Return the (x, y) coordinate for the center point of the cell that contains the specified text.  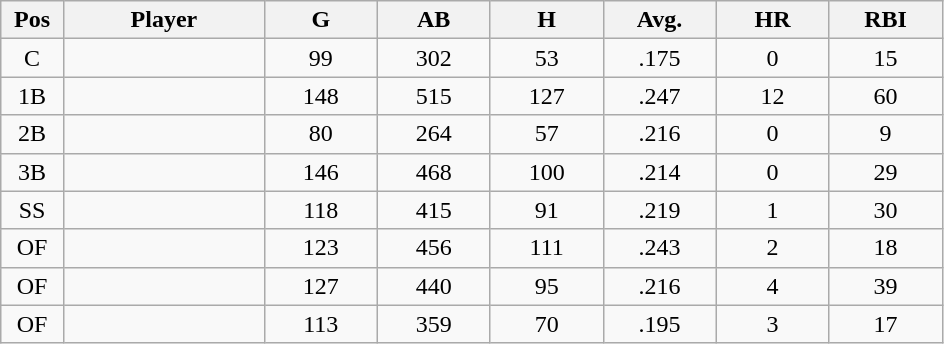
SS (32, 210)
1 (772, 210)
AB (434, 20)
30 (886, 210)
4 (772, 286)
2 (772, 248)
15 (886, 58)
359 (434, 324)
.247 (660, 96)
29 (886, 172)
264 (434, 134)
.175 (660, 58)
Pos (32, 20)
9 (886, 134)
100 (546, 172)
.243 (660, 248)
.219 (660, 210)
18 (886, 248)
99 (320, 58)
Player (164, 20)
146 (320, 172)
1B (32, 96)
12 (772, 96)
57 (546, 134)
515 (434, 96)
456 (434, 248)
Avg. (660, 20)
60 (886, 96)
53 (546, 58)
302 (434, 58)
H (546, 20)
.195 (660, 324)
118 (320, 210)
HR (772, 20)
468 (434, 172)
2B (32, 134)
RBI (886, 20)
113 (320, 324)
.214 (660, 172)
148 (320, 96)
G (320, 20)
70 (546, 324)
3B (32, 172)
39 (886, 286)
95 (546, 286)
440 (434, 286)
C (32, 58)
111 (546, 248)
123 (320, 248)
80 (320, 134)
415 (434, 210)
17 (886, 324)
3 (772, 324)
91 (546, 210)
